Identify which cell holds the provided text, then report its (x, y) central coordinate. 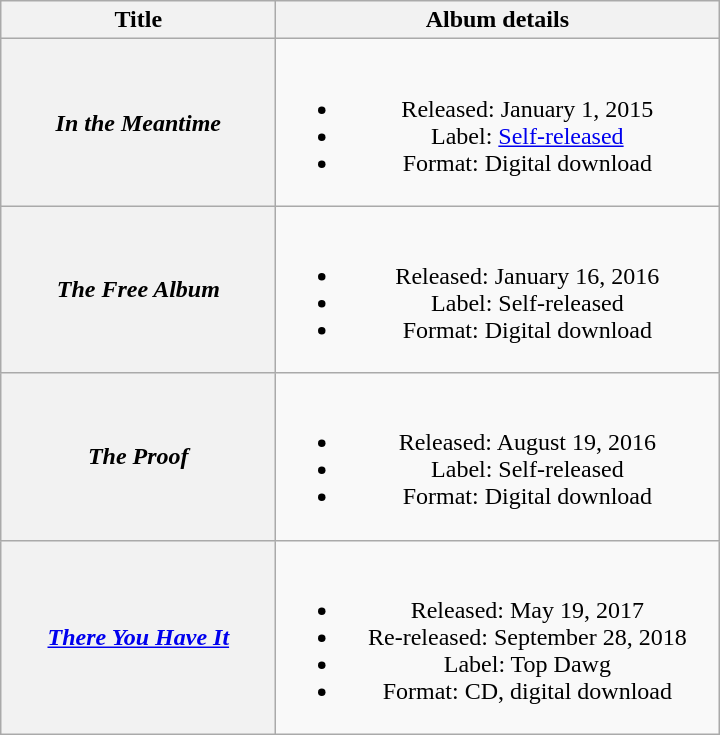
Released: January 1, 2015Label: Self-releasedFormat: Digital download (498, 122)
Released: January 16, 2016Label: Self-releasedFormat: Digital download (498, 290)
Released: August 19, 2016Label: Self-releasedFormat: Digital download (498, 456)
The Proof (138, 456)
Title (138, 20)
There You Have It (138, 637)
Album details (498, 20)
Released: May 19, 2017Re-released: September 28, 2018Label: Top DawgFormat: CD, digital download (498, 637)
The Free Album (138, 290)
In the Meantime (138, 122)
